For the text-containing cell, return its midpoint in (X, Y) coordinate format. 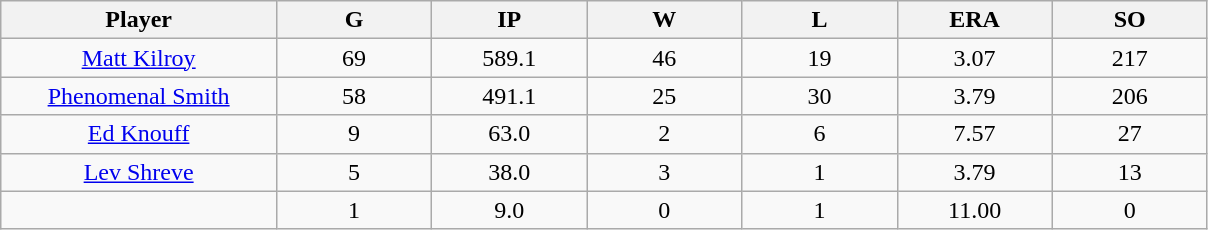
589.1 (510, 58)
7.57 (974, 134)
2 (664, 134)
W (664, 20)
27 (1130, 134)
9 (354, 134)
38.0 (510, 172)
Ed Knouff (139, 134)
217 (1130, 58)
63.0 (510, 134)
46 (664, 58)
3.07 (974, 58)
491.1 (510, 96)
9.0 (510, 210)
11.00 (974, 210)
SO (1130, 20)
Phenomenal Smith (139, 96)
Player (139, 20)
69 (354, 58)
L (820, 20)
3 (664, 172)
Lev Shreve (139, 172)
30 (820, 96)
G (354, 20)
5 (354, 172)
IP (510, 20)
58 (354, 96)
ERA (974, 20)
Matt Kilroy (139, 58)
206 (1130, 96)
25 (664, 96)
6 (820, 134)
19 (820, 58)
13 (1130, 172)
